Extract the [x, y] coordinate from the center of the cell holding the provided text.  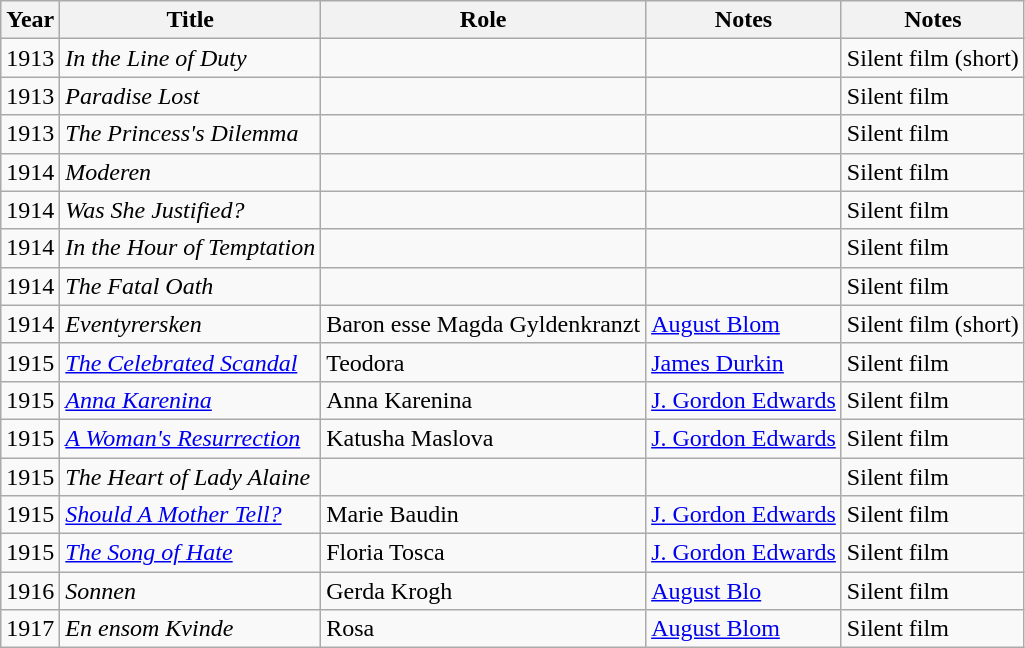
The Celebrated Scandal [190, 362]
Role [484, 20]
Teodora [484, 362]
The Fatal Oath [190, 286]
Rosa [484, 629]
A Woman's Resurrection [190, 438]
1916 [30, 591]
Was She Justified? [190, 210]
In the Hour of Temptation [190, 248]
In the Line of Duty [190, 58]
Katusha Maslova [484, 438]
Year [30, 20]
The Princess's Dilemma [190, 134]
August Blo [744, 591]
Title [190, 20]
Floria Tosca [484, 553]
Should A Mother Tell? [190, 515]
1917 [30, 629]
The Song of Hate [190, 553]
Paradise Lost [190, 96]
Moderen [190, 172]
Gerda Krogh [484, 591]
The Heart of Lady Alaine [190, 477]
Marie Baudin [484, 515]
Baron esse Magda Gyldenkranzt [484, 324]
James Durkin [744, 362]
En ensom Kvinde [190, 629]
Eventyrersken [190, 324]
Sonnen [190, 591]
